Output the [X, Y] coordinate of the center of the cell containing the given text.  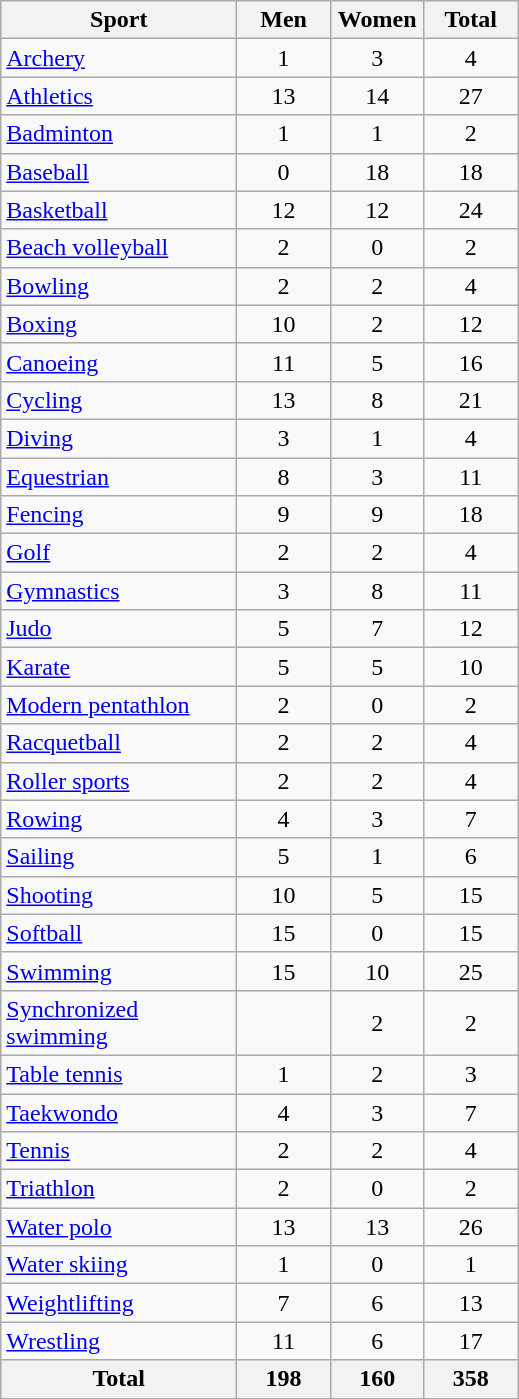
Archery [119, 58]
Synchronized swimming [119, 1022]
Canoeing [119, 362]
Women [377, 20]
Shooting [119, 895]
Triathlon [119, 1189]
Golf [119, 553]
358 [471, 1379]
26 [471, 1227]
Table tennis [119, 1074]
Judo [119, 629]
Gymnastics [119, 591]
Swimming [119, 971]
Sport [119, 20]
Basketball [119, 210]
Boxing [119, 324]
Roller sports [119, 781]
Cycling [119, 400]
Softball [119, 933]
16 [471, 362]
Rowing [119, 819]
Men [284, 20]
Karate [119, 667]
Equestrian [119, 477]
25 [471, 971]
198 [284, 1379]
Sailing [119, 857]
Weightlifting [119, 1303]
Diving [119, 438]
Fencing [119, 515]
24 [471, 210]
Athletics [119, 96]
17 [471, 1341]
Modern pentathlon [119, 705]
Baseball [119, 172]
Water polo [119, 1227]
Beach volleyball [119, 248]
Water skiing [119, 1265]
160 [377, 1379]
Bowling [119, 286]
Badminton [119, 134]
Taekwondo [119, 1113]
14 [377, 96]
27 [471, 96]
Tennis [119, 1151]
21 [471, 400]
Racquetball [119, 743]
Wrestling [119, 1341]
